Pinpoint the cell where the given text exists, returning its [X, Y] midpoint coordinate. 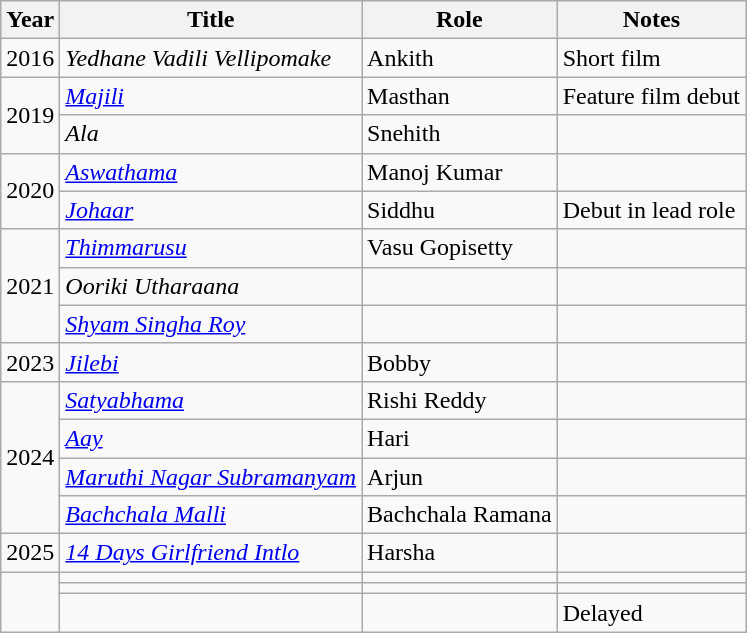
Bachchala Ramana [460, 515]
Maruthi Nagar Subramanyam [211, 477]
Debut in lead role [651, 210]
2019 [30, 115]
Shyam Singha Roy [211, 324]
2023 [30, 362]
Aswathama [211, 172]
Aay [211, 438]
Snehith [460, 134]
Year [30, 20]
Johaar [211, 210]
Vasu Gopisetty [460, 248]
2024 [30, 457]
2020 [30, 191]
2025 [30, 553]
Ooriki Utharaana [211, 286]
14 Days Girlfriend Intlo [211, 553]
Delayed [651, 613]
Short film [651, 58]
Satyabhama [211, 400]
Notes [651, 20]
2021 [30, 286]
Hari [460, 438]
Yedhane Vadili Vellipomake [211, 58]
Siddhu [460, 210]
Feature film debut [651, 96]
Bobby [460, 362]
Jilebi [211, 362]
Masthan [460, 96]
Rishi Reddy [460, 400]
Title [211, 20]
Thimmarusu [211, 248]
Harsha [460, 553]
Bachchala Malli [211, 515]
Role [460, 20]
Manoj Kumar [460, 172]
Ala [211, 134]
Majili [211, 96]
2016 [30, 58]
Arjun [460, 477]
Ankith [460, 58]
